From the cell containing the given text, extract its center point as (X, Y) coordinate. 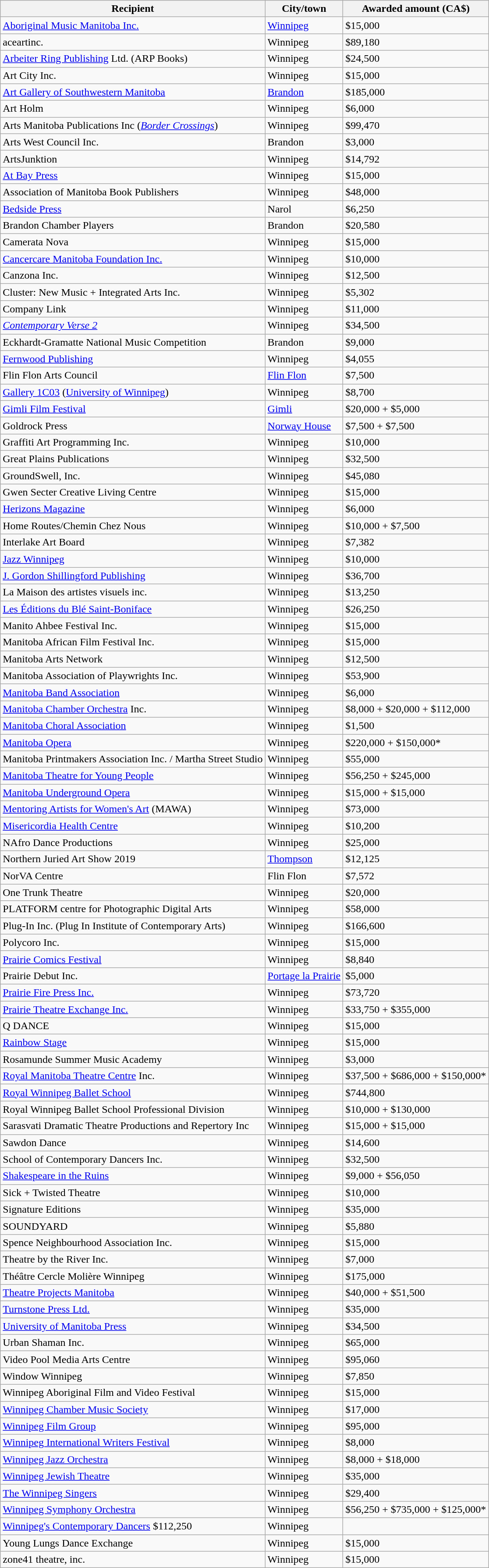
Sawdon Dance (133, 1143)
Norway House (304, 425)
$65,000 (416, 1343)
$8,000 (416, 1443)
Cancercare Manitoba Foundation Inc. (133, 259)
NorVA Centre (133, 876)
$37,500 + $686,000 + $150,000* (416, 1076)
Winnipeg's Contemporary Dancers $112,250 (133, 1526)
$56,250 + $245,000 (416, 776)
Manito Ahbee Festival Inc. (133, 626)
Interlake Art Board (133, 542)
Canzona Inc. (133, 276)
Polycoro Inc. (133, 942)
Art Gallery of Southwestern Manitoba (133, 92)
Prairie Comics Festival (133, 959)
$1,500 (416, 726)
$166,600 (416, 926)
$5,302 (416, 292)
$8,000 + $18,000 (416, 1459)
$5,880 (416, 1226)
$13,250 (416, 592)
$10,000 + $7,500 (416, 526)
Manitoba African Film Festival Inc. (133, 642)
Royal Manitoba Theatre Centre Inc. (133, 1076)
$20,580 (416, 226)
$12,125 (416, 859)
GroundSwell, Inc. (133, 475)
$175,000 (416, 1276)
Window Winnipeg (133, 1376)
$24,500 (416, 59)
SOUNDYARD (133, 1226)
Arts West Council Inc. (133, 142)
Arts Manitoba Publications Inc (Border Crossings) (133, 125)
Prairie Debut Inc. (133, 976)
Flin Flon Arts Council (133, 375)
Portage la Prairie (304, 976)
Manitoba Band Association (133, 692)
Manitoba Underground Opera (133, 793)
$7,850 (416, 1376)
aceartinc. (133, 42)
Gimli (304, 409)
Winnipeg Symphony Orchestra (133, 1509)
$58,000 (416, 909)
$20,000 + $5,000 (416, 409)
$73,720 (416, 992)
$99,470 (416, 125)
zone41 theatre, inc. (133, 1560)
Spence Neighbourhood Association Inc. (133, 1242)
Manitoba Chamber Orchestra Inc. (133, 709)
Association of Manitoba Book Publishers (133, 192)
Company Link (133, 309)
$45,080 (416, 475)
$7,382 (416, 542)
Royal Winnipeg Ballet School (133, 1093)
Recipient (133, 9)
$6,250 (416, 209)
Camerata Nova (133, 242)
La Maison des artistes visuels inc. (133, 592)
Prairie Theatre Exchange Inc. (133, 1009)
J. Gordon Shillingford Publishing (133, 576)
Graffiti Art Programming Inc. (133, 442)
Plug-In Inc. (Plug In Institute of Contemporary Arts) (133, 926)
Theatre by the River Inc. (133, 1259)
$95,060 (416, 1359)
Manitoba Theatre for Young People (133, 776)
Awarded amount (CA$) (416, 9)
$73,000 (416, 809)
Manitoba Printmakers Association Inc. / Martha Street Studio (133, 759)
At Bay Press (133, 175)
Winnipeg Chamber Music Society (133, 1409)
Rosamunde Summer Music Academy (133, 1059)
Manitoba Choral Association (133, 726)
Cluster: New Music + Integrated Arts Inc. (133, 292)
Les Éditions du Blé Saint-Boniface (133, 609)
Thompson (304, 859)
$95,000 (416, 1426)
Video Pool Media Arts Centre (133, 1359)
$7,000 (416, 1259)
One Trunk Theatre (133, 892)
Manitoba Opera (133, 743)
Winnipeg Film Group (133, 1426)
$8,700 (416, 392)
$5,000 (416, 976)
Bedside Press (133, 209)
$10,000 + $130,000 (416, 1109)
$185,000 (416, 92)
Eckhardt-Gramatte National Music Competition (133, 342)
PLATFORM centre for Photographic Digital Arts (133, 909)
$26,250 (416, 609)
NAfro Dance Productions (133, 842)
$10,200 (416, 826)
$14,600 (416, 1143)
Turnstone Press Ltd. (133, 1310)
$7,500 + $7,500 (416, 425)
$53,900 (416, 676)
$48,000 (416, 192)
Manitoba Association of Playwrights Inc. (133, 676)
School of Contemporary Dancers Inc. (133, 1159)
Art Holm (133, 109)
Royal Winnipeg Ballet School Professional Division (133, 1109)
Contemporary Verse 2 (133, 326)
City/town (304, 9)
$40,000 + $51,500 (416, 1293)
$17,000 (416, 1409)
$14,792 (416, 159)
Fernwood Publishing (133, 359)
Winnipeg Jewish Theatre (133, 1476)
Great Plains Publications (133, 459)
$20,000 (416, 892)
Q DANCE (133, 1026)
$33,750 + $355,000 (416, 1009)
Arbeiter Ring Publishing Ltd. (ARP Books) (133, 59)
Manitoba Arts Network (133, 659)
Shakespeare in the Ruins (133, 1176)
$220,000 + $150,000* (416, 743)
$4,055 (416, 359)
Signature Editions (133, 1209)
Winnipeg Aboriginal Film and Video Festival (133, 1393)
Winnipeg Jazz Orchestra (133, 1459)
Rainbow Stage (133, 1043)
Théâtre Cercle Molière Winnipeg (133, 1276)
$8,840 (416, 959)
$55,000 (416, 759)
$9,000 + $56,050 (416, 1176)
$36,700 (416, 576)
University of Manitoba Press (133, 1326)
Gimli Film Festival (133, 409)
Young Lungs Dance Exchange (133, 1543)
$744,800 (416, 1093)
Gwen Secter Creative Living Centre (133, 492)
Misericordia Health Centre (133, 826)
Gallery 1C03 (University of Winnipeg) (133, 392)
Winnipeg International Writers Festival (133, 1443)
Jazz Winnipeg (133, 559)
Brandon Chamber Players (133, 226)
Narol (304, 209)
$89,180 (416, 42)
$29,400 (416, 1493)
$7,500 (416, 375)
Sarasvati Dramatic Theatre Productions and Repertory Inc (133, 1126)
Theatre Projects Manitoba (133, 1293)
Mentoring Artists for Women's Art (MAWA) (133, 809)
$25,000 (416, 842)
Urban Shaman Inc. (133, 1343)
Goldrock Press (133, 425)
Sick + Twisted Theatre (133, 1193)
Northern Juried Art Show 2019 (133, 859)
Prairie Fire Press Inc. (133, 992)
$8,000 + $20,000 + $112,000 (416, 709)
$11,000 (416, 309)
ArtsJunktion (133, 159)
$7,572 (416, 876)
$56,250 + $735,000 + $125,000* (416, 1509)
Home Routes/Chemin Chez Nous (133, 526)
Aboriginal Music Manitoba Inc. (133, 25)
Art City Inc. (133, 75)
$9,000 (416, 342)
Herizons Magazine (133, 509)
The Winnipeg Singers (133, 1493)
